Determine the (X, Y) coordinate at the center of the cell enclosing the given text.  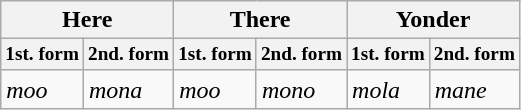
mona (128, 89)
Yonder (434, 20)
mane (474, 89)
mola (388, 89)
mono (301, 89)
Here (88, 20)
There (260, 20)
